Extract the (x, y) coordinate from the center of the cell holding the provided text.  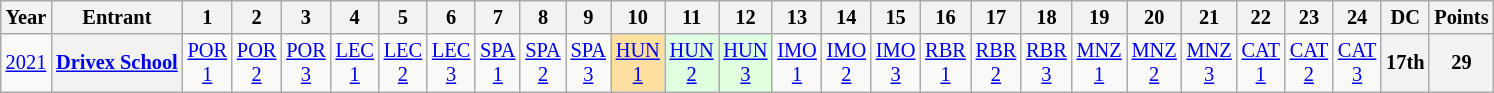
10 (638, 17)
29 (1461, 63)
12 (745, 17)
22 (1261, 17)
14 (846, 17)
8 (542, 17)
POR2 (256, 63)
Drivex School (116, 63)
Year (26, 17)
18 (1046, 17)
CAT2 (1309, 63)
5 (403, 17)
SPA2 (542, 63)
4 (355, 17)
POR3 (306, 63)
7 (498, 17)
17th (1405, 63)
LEC2 (403, 63)
Points (1461, 17)
23 (1309, 17)
9 (588, 17)
LEC1 (355, 63)
LEC3 (451, 63)
SPA1 (498, 63)
MNZ2 (1154, 63)
1 (208, 17)
RBR3 (1046, 63)
Entrant (116, 17)
MNZ3 (1210, 63)
16 (945, 17)
HUN3 (745, 63)
2 (256, 17)
RBR2 (996, 63)
RBR1 (945, 63)
3 (306, 17)
DC (1405, 17)
SPA3 (588, 63)
IMO3 (896, 63)
6 (451, 17)
21 (1210, 17)
2021 (26, 63)
CAT1 (1261, 63)
11 (692, 17)
POR1 (208, 63)
CAT3 (1357, 63)
HUN2 (692, 63)
24 (1357, 17)
17 (996, 17)
15 (896, 17)
IMO1 (796, 63)
MNZ1 (1100, 63)
20 (1154, 17)
HUN1 (638, 63)
IMO2 (846, 63)
13 (796, 17)
19 (1100, 17)
